Pinpoint the cell where the given text exists, returning its [X, Y] midpoint coordinate. 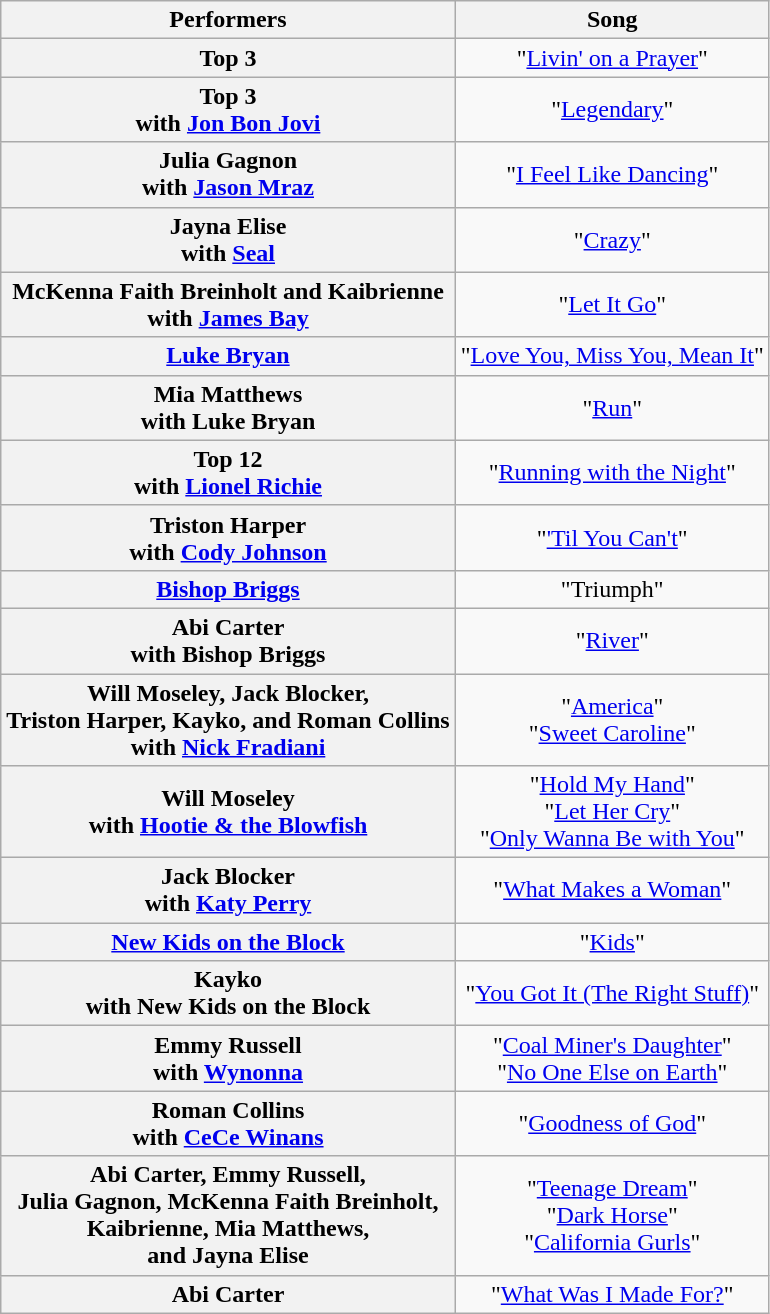
Kaykowith New Kids on the Block [228, 994]
"Coal Miner's Daughter""No One Else on Earth" [612, 1058]
Luke Bryan [228, 356]
"Teenage Dream""Dark Horse""California Gurls" [612, 1216]
Performers [228, 20]
"Kids" [612, 942]
Abi Carterwith Bishop Briggs [228, 640]
"You Got It (The Right Stuff)" [612, 994]
"Crazy" [612, 240]
"Legendary" [612, 110]
"Livin' on a Prayer" [612, 58]
Will Moseleywith Hootie & the Blowfish [228, 812]
"Run" [612, 408]
Top 12with Lionel Richie [228, 472]
Top 3 [228, 58]
"America""Sweet Caroline" [612, 720]
Emmy Russellwith Wynonna [228, 1058]
"Triumph" [612, 589]
"Goodness of God" [612, 1124]
Abi Carter [228, 1294]
New Kids on the Block [228, 942]
"River" [612, 640]
Abi Carter, Emmy Russell,Julia Gagnon, McKenna Faith Breinholt,Kaibrienne, Mia Matthews,and Jayna Elise [228, 1216]
Triston Harperwith Cody Johnson [228, 538]
Will Moseley, Jack Blocker,Triston Harper, Kayko, and Roman Collinswith Nick Fradiani [228, 720]
"What Makes a Woman" [612, 890]
"Hold My Hand""Let Her Cry""Only Wanna Be with You" [612, 812]
"'Til You Can't" [612, 538]
Song [612, 20]
"I Feel Like Dancing" [612, 174]
McKenna Faith Breinholt and Kaibriennewith James Bay [228, 304]
Mia Matthewswith Luke Bryan [228, 408]
Top 3with Jon Bon Jovi [228, 110]
Roman Collinswith CeCe Winans [228, 1124]
Bishop Briggs [228, 589]
"What Was I Made For?" [612, 1294]
Julia Gagnonwith Jason Mraz [228, 174]
Jayna Elisewith Seal [228, 240]
"Running with the Night" [612, 472]
Jack Blockerwith Katy Perry [228, 890]
"Let It Go" [612, 304]
"Love You, Miss You, Mean It" [612, 356]
